Determine the [X, Y] coordinate at the center of the cell enclosing the given text.  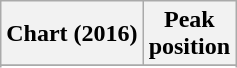
Chart (2016) [72, 34]
Peak position [189, 34]
